Detect which cell encompasses the target text, then output its [X, Y] center coordinate. 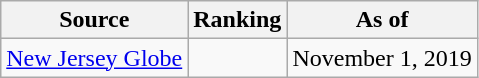
New Jersey Globe [94, 58]
As of [382, 20]
Ranking [238, 20]
Source [94, 20]
November 1, 2019 [382, 58]
